Find where the given text appears and provide that cell's center as [x, y] coordinate. 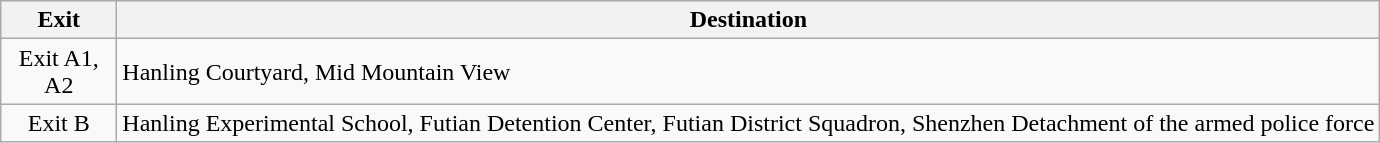
Destination [748, 20]
Hanling Courtyard, Mid Mountain View [748, 72]
Hanling Experimental School, Futian Detention Center, Futian District Squadron, Shenzhen Detachment of the armed police force [748, 123]
Exit [59, 20]
Exit B [59, 123]
Exit A1, A2 [59, 72]
